Extract the (x, y) coordinate from the center of the cell holding the provided text.  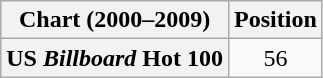
56 (276, 58)
Position (276, 20)
Chart (2000–2009) (115, 20)
US Billboard Hot 100 (115, 58)
